Determine the (x, y) coordinate at the center of the cell enclosing the given text.  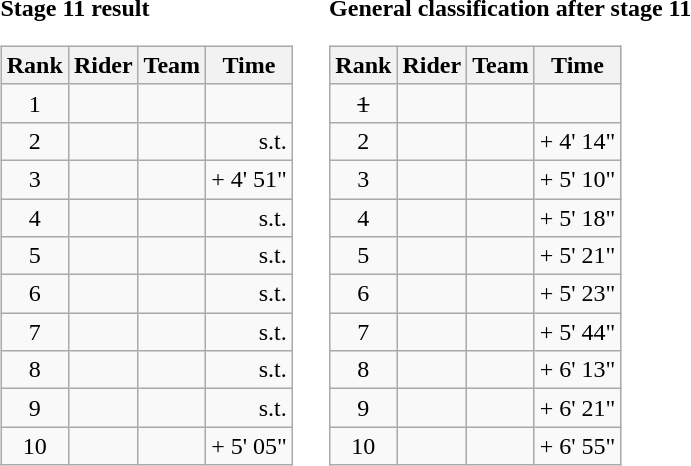
+ 5' 21" (578, 256)
+ 4' 51" (250, 179)
+ 5' 44" (578, 332)
+ 5' 05" (250, 446)
+ 6' 21" (578, 408)
+ 5' 23" (578, 294)
+ 6' 55" (578, 446)
+ 5' 18" (578, 217)
+ 5' 10" (578, 179)
+ 4' 14" (578, 141)
+ 6' 13" (578, 370)
